Return (X, Y) of the center of cell containing provided text 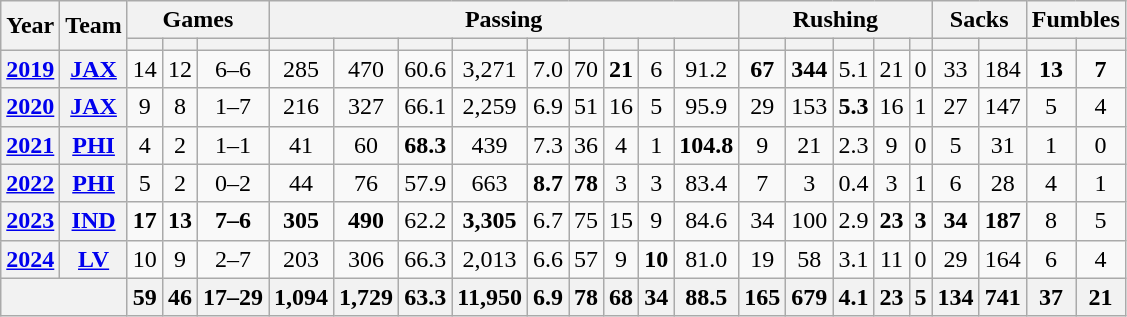
3.1 (854, 259)
165 (762, 297)
470 (366, 69)
2023 (30, 221)
11 (892, 259)
62.2 (426, 221)
31 (1002, 145)
LV (94, 259)
51 (586, 107)
81.0 (706, 259)
60.6 (426, 69)
4.1 (854, 297)
663 (490, 183)
5.1 (854, 69)
83.4 (706, 183)
187 (1002, 221)
679 (810, 297)
134 (956, 297)
84.6 (706, 221)
1–7 (232, 107)
2020 (30, 107)
6.6 (548, 259)
0.4 (854, 183)
63.3 (426, 297)
1–1 (232, 145)
59 (144, 297)
33 (956, 69)
67 (762, 69)
Team (94, 26)
439 (490, 145)
3,271 (490, 69)
IND (94, 221)
2–7 (232, 259)
8.7 (548, 183)
75 (586, 221)
68.3 (426, 145)
7.0 (548, 69)
3,305 (490, 221)
68 (622, 297)
76 (366, 183)
0–2 (232, 183)
66.3 (426, 259)
Sacks (979, 20)
91.2 (706, 69)
203 (302, 259)
44 (302, 183)
2.3 (854, 145)
2,259 (490, 107)
17–29 (232, 297)
Fumbles (1076, 20)
66.1 (426, 107)
2019 (30, 69)
Year (30, 26)
147 (1002, 107)
12 (180, 69)
100 (810, 221)
70 (586, 69)
216 (302, 107)
Games (198, 20)
1,094 (302, 297)
37 (1051, 297)
14 (144, 69)
327 (366, 107)
6.7 (548, 221)
58 (810, 259)
57.9 (426, 183)
15 (622, 221)
17 (144, 221)
741 (1002, 297)
104.8 (706, 145)
95.9 (706, 107)
Rushing (836, 20)
28 (1002, 183)
1,729 (366, 297)
36 (586, 145)
46 (180, 297)
285 (302, 69)
27 (956, 107)
2024 (30, 259)
7–6 (232, 221)
305 (302, 221)
306 (366, 259)
2,013 (490, 259)
153 (810, 107)
5.3 (854, 107)
184 (1002, 69)
7.3 (548, 145)
Passing (504, 20)
490 (366, 221)
41 (302, 145)
6–6 (232, 69)
19 (762, 259)
344 (810, 69)
11,950 (490, 297)
60 (366, 145)
2021 (30, 145)
88.5 (706, 297)
57 (586, 259)
2.9 (854, 221)
164 (1002, 259)
2022 (30, 183)
